For the text-containing cell, return its midpoint in [X, Y] coordinate format. 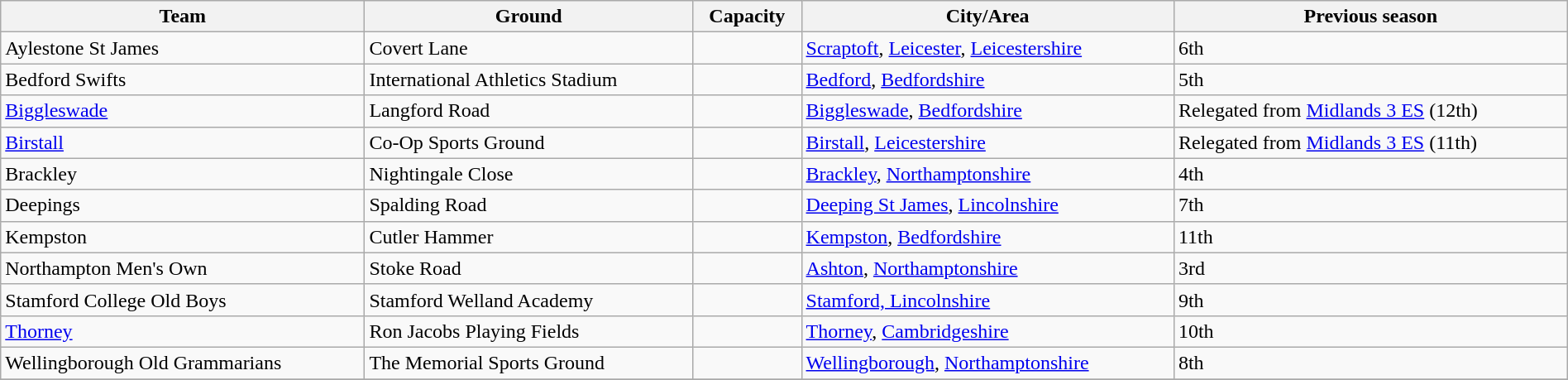
City/Area [987, 17]
Stamford College Old Boys [183, 300]
9th [1370, 300]
Aylestone St James [183, 48]
Bedford Swifts [183, 79]
7th [1370, 205]
3rd [1370, 268]
Spalding Road [529, 205]
Team [183, 17]
Cutler Hammer [529, 237]
Co-Op Sports Ground [529, 142]
Stoke Road [529, 268]
Biggleswade, Bedfordshire [987, 111]
Scraptoft, Leicester, Leicestershire [987, 48]
Nightingale Close [529, 174]
5th [1370, 79]
Bedford, Bedfordshire [987, 79]
International Athletics Stadium [529, 79]
Deeping St James, Lincolnshire [987, 205]
Brackley [183, 174]
Capacity [748, 17]
Birstall [183, 142]
Ground [529, 17]
Relegated from Midlands 3 ES (12th) [1370, 111]
Ron Jacobs Playing Fields [529, 331]
Northampton Men's Own [183, 268]
6th [1370, 48]
Stamford, Lincolnshire [987, 300]
The Memorial Sports Ground [529, 363]
4th [1370, 174]
Ashton, Northamptonshire [987, 268]
Previous season [1370, 17]
Deepings [183, 205]
Thorney [183, 331]
8th [1370, 363]
Covert Lane [529, 48]
Relegated from Midlands 3 ES (11th) [1370, 142]
Stamford Welland Academy [529, 300]
Brackley, Northamptonshire [987, 174]
Thorney, Cambridgeshire [987, 331]
Kempston [183, 237]
Wellingborough Old Grammarians [183, 363]
Kempston, Bedfordshire [987, 237]
Biggleswade [183, 111]
Wellingborough, Northamptonshire [987, 363]
11th [1370, 237]
Birstall, Leicestershire [987, 142]
Langford Road [529, 111]
10th [1370, 331]
